Search for the cell housing the specified text and yield its [X, Y] center coordinate. 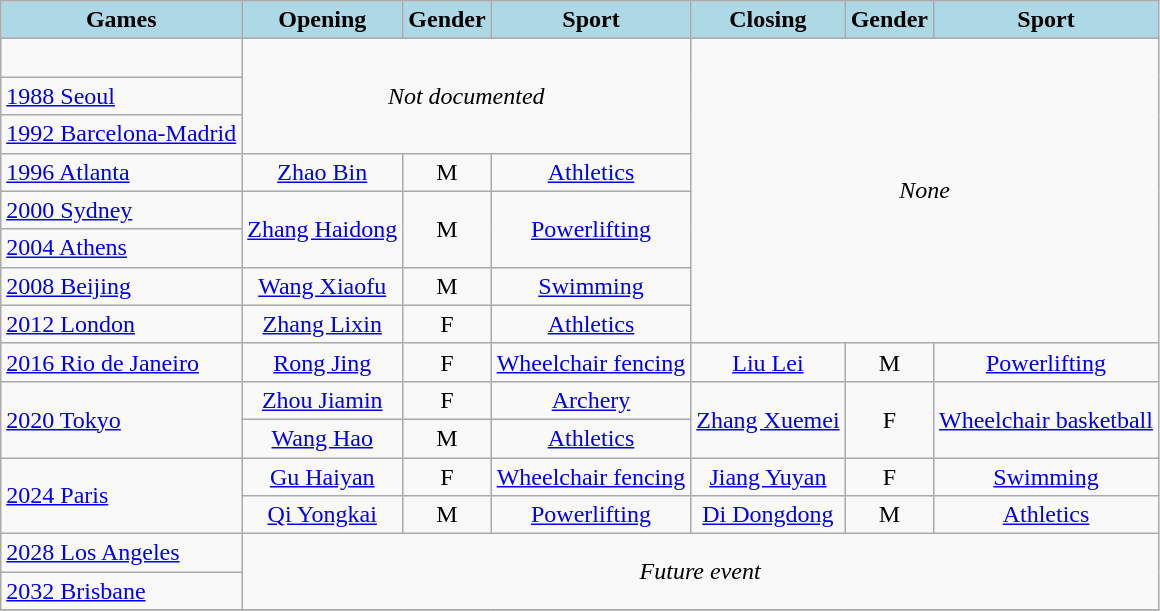
Jiang Yuyan [768, 477]
Opening [322, 20]
2028 Los Angeles [122, 553]
1996 Atlanta [122, 172]
Zhou Jiamin [322, 400]
2012 London [122, 324]
Closing [768, 20]
Zhang Xuemei [768, 419]
Rong Jing [322, 362]
1992 Barcelona-Madrid [122, 134]
Archery [591, 400]
Zhang Haidong [322, 229]
2016 Rio de Janeiro [122, 362]
Games [122, 20]
Wang Hao [322, 438]
2008 Beijing [122, 286]
2020 Tokyo [122, 419]
Future event [700, 572]
Gu Haiyan [322, 477]
1988 Seoul [122, 96]
2000 Sydney [122, 210]
Qi Yongkai [322, 515]
Not documented [466, 96]
None [925, 191]
Zhao Bin [322, 172]
Zhang Lixin [322, 324]
2032 Brisbane [122, 591]
Di Dongdong [768, 515]
Wang Xiaofu [322, 286]
Liu Lei [768, 362]
2024 Paris [122, 496]
2004 Athens [122, 248]
Wheelchair basketball [1046, 419]
